Locate the cell with the specified text and output its [x, y] center coordinate. 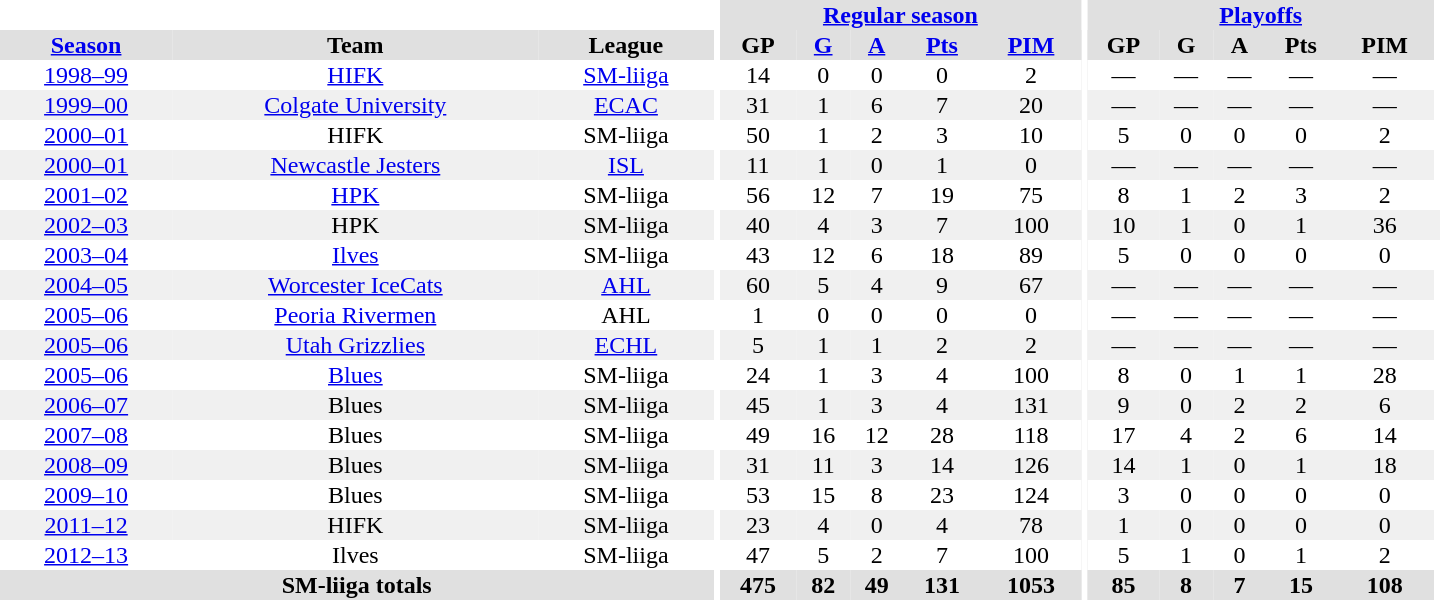
475 [758, 585]
82 [822, 585]
118 [1032, 435]
1998–99 [86, 75]
2001–02 [86, 195]
Regular season [900, 15]
1053 [1032, 585]
SM-liiga totals [356, 585]
67 [1032, 285]
47 [758, 555]
2008–09 [86, 465]
Peoria Rivermen [355, 315]
2004–05 [86, 285]
24 [758, 375]
Worcester IceCats [355, 285]
2007–08 [86, 435]
ISL [626, 165]
League [626, 45]
126 [1032, 465]
60 [758, 285]
124 [1032, 495]
ECAC [626, 105]
2003–04 [86, 255]
Playoffs [1260, 15]
78 [1032, 525]
2002–03 [86, 225]
108 [1385, 585]
1999–00 [86, 105]
Colgate University [355, 105]
2012–13 [86, 555]
2006–07 [86, 405]
Team [355, 45]
53 [758, 495]
20 [1032, 105]
45 [758, 405]
36 [1385, 225]
ECHL [626, 345]
Utah Grizzlies [355, 345]
19 [942, 195]
17 [1123, 435]
89 [1032, 255]
43 [758, 255]
16 [822, 435]
2009–10 [86, 495]
56 [758, 195]
2011–12 [86, 525]
40 [758, 225]
85 [1123, 585]
Season [86, 45]
Newcastle Jesters [355, 165]
50 [758, 135]
75 [1032, 195]
